Pinpoint the cell where the given text exists, returning its (X, Y) midpoint coordinate. 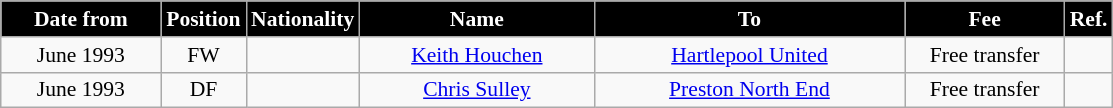
FW (204, 55)
DF (204, 90)
Name (476, 19)
Preston North End (749, 90)
Fee (985, 19)
Nationality (302, 19)
To (749, 19)
Keith Houchen (476, 55)
Position (204, 19)
Date from (81, 19)
Hartlepool United (749, 55)
Ref. (1089, 19)
Chris Sulley (476, 90)
